Capture the cell that displays the provided text and extract its (x, y) central coordinate. 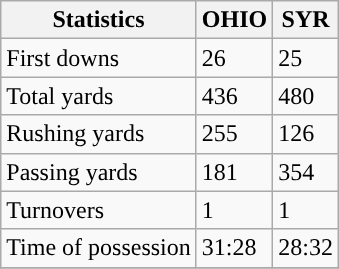
28:32 (306, 248)
Passing yards (99, 172)
Turnovers (99, 210)
Rushing yards (99, 134)
First downs (99, 58)
25 (306, 58)
436 (234, 96)
480 (306, 96)
Time of possession (99, 248)
354 (306, 172)
SYR (306, 20)
OHIO (234, 20)
126 (306, 134)
26 (234, 58)
Total yards (99, 96)
31:28 (234, 248)
255 (234, 134)
181 (234, 172)
Statistics (99, 20)
